Return [X, Y] of the center of cell containing provided text 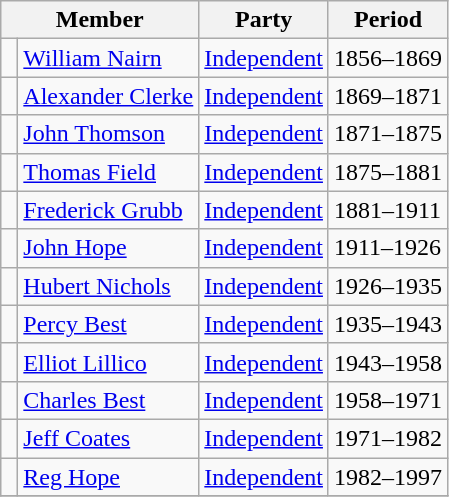
Member [100, 20]
Percy Best [108, 324]
Elliot Lillico [108, 362]
1869–1871 [388, 96]
1856–1869 [388, 58]
1935–1943 [388, 324]
1875–1881 [388, 172]
Reg Hope [108, 477]
1943–1958 [388, 362]
Period [388, 20]
John Thomson [108, 134]
Frederick Grubb [108, 210]
Alexander Clerke [108, 96]
1958–1971 [388, 400]
1971–1982 [388, 438]
Hubert Nichols [108, 286]
Jeff Coates [108, 438]
1926–1935 [388, 286]
Party [264, 20]
Charles Best [108, 400]
Thomas Field [108, 172]
1982–1997 [388, 477]
1911–1926 [388, 248]
William Nairn [108, 58]
1871–1875 [388, 134]
1881–1911 [388, 210]
John Hope [108, 248]
